From the cell containing the given text, extract its center point as [x, y] coordinate. 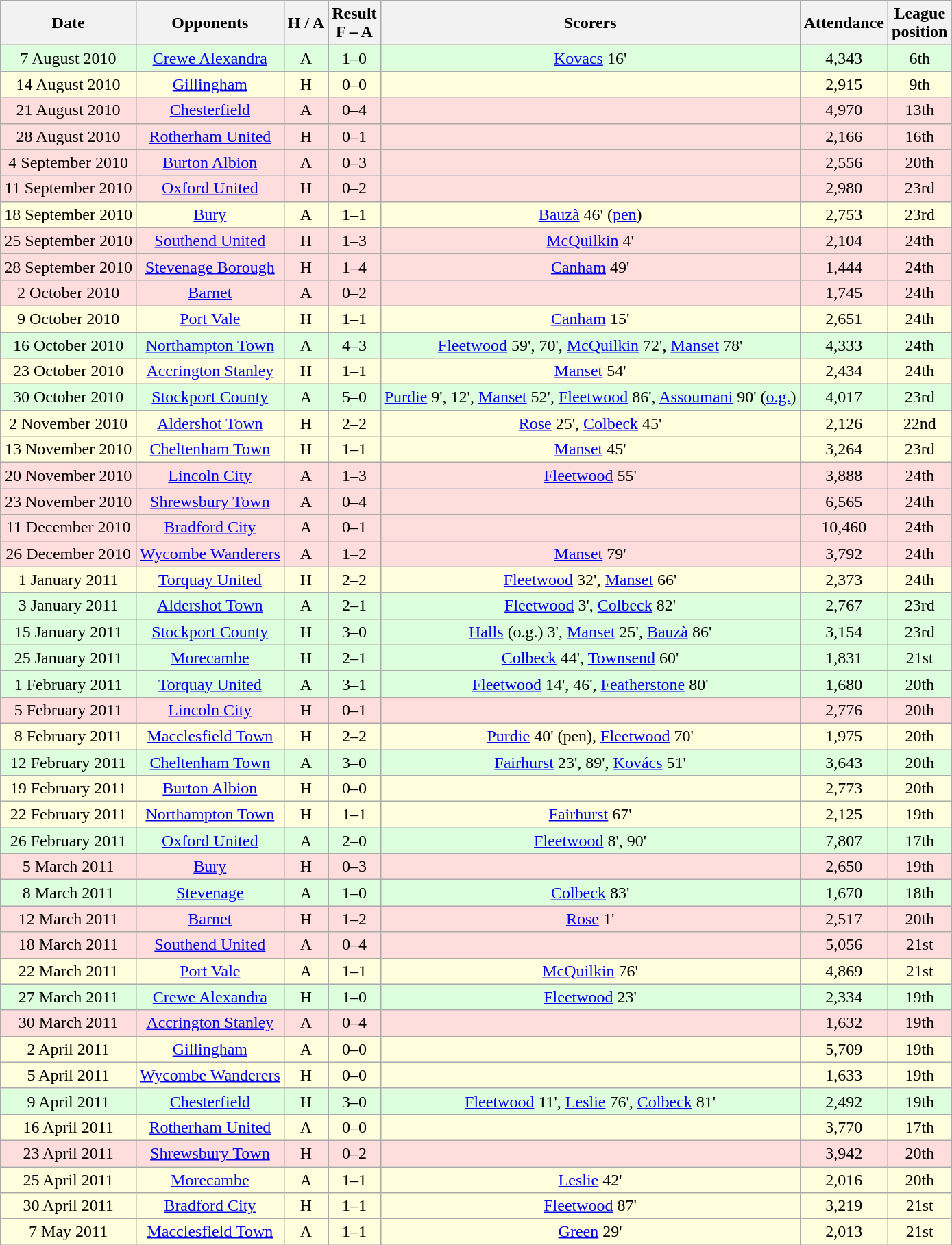
3,942 [844, 1153]
ResultF – A [354, 23]
16th [920, 136]
4 September 2010 [69, 162]
Green 29' [590, 1232]
26 December 2010 [69, 554]
27 March 2011 [69, 997]
3,264 [844, 449]
H / A [306, 23]
1,632 [844, 1023]
28 August 2010 [69, 136]
5–0 [354, 397]
McQuilkin 4' [590, 241]
Fleetwood 14', 46', Featherstone 80' [590, 684]
12 February 2011 [69, 763]
25 April 2011 [69, 1179]
7,807 [844, 841]
2,126 [844, 423]
4,017 [844, 397]
Fleetwood 87' [590, 1206]
1 February 2011 [69, 684]
6th [920, 58]
Leslie 42' [590, 1179]
7 August 2010 [69, 58]
Canham 49' [590, 267]
22nd [920, 423]
20 November 2010 [69, 476]
16 April 2011 [69, 1127]
14 August 2010 [69, 84]
7 May 2011 [69, 1232]
18th [920, 893]
Fleetwood 11', Leslie 76', Colbeck 81' [590, 1101]
3,770 [844, 1127]
2,773 [844, 789]
13 November 2010 [69, 449]
2,492 [844, 1101]
Canham 15' [590, 319]
3,792 [844, 554]
Stevenage Borough [210, 267]
25 January 2011 [69, 658]
18 March 2011 [69, 945]
1,975 [844, 736]
23 November 2010 [69, 502]
Bauzà 46' (pen) [590, 214]
Fleetwood 8', 90' [590, 841]
2,517 [844, 919]
Date [69, 23]
4,333 [844, 345]
21 August 2010 [69, 110]
4,869 [844, 971]
3 January 2011 [69, 606]
2,767 [844, 606]
Scorers [590, 23]
2,651 [844, 319]
1,831 [844, 658]
3–1 [354, 684]
2,650 [844, 867]
3,219 [844, 1206]
9 April 2011 [69, 1101]
Manset 45' [590, 449]
Fleetwood 3', Colbeck 82' [590, 606]
1–4 [354, 267]
8 February 2011 [69, 736]
Manset 54' [590, 371]
2,753 [844, 214]
Leagueposition [920, 23]
Kovacs 16' [590, 58]
2,013 [844, 1232]
5,056 [844, 945]
2–0 [354, 841]
Halls (o.g.) 3', Manset 25', Bauzà 86' [590, 632]
1 January 2011 [69, 580]
2,434 [844, 371]
1,670 [844, 893]
Attendance [844, 23]
2,166 [844, 136]
3,154 [844, 632]
26 February 2011 [69, 841]
2,915 [844, 84]
13th [920, 110]
1,444 [844, 267]
19 February 2011 [69, 789]
3,888 [844, 476]
30 October 2010 [69, 397]
2,125 [844, 815]
Purdie 40' (pen), Fleetwood 70' [590, 736]
2,104 [844, 241]
18 September 2010 [69, 214]
Opponents [210, 23]
Rose 1' [590, 919]
9 October 2010 [69, 319]
Fleetwood 32', Manset 66' [590, 580]
Colbeck 83' [590, 893]
15 January 2011 [69, 632]
2 April 2011 [69, 1049]
16 October 2010 [69, 345]
McQuilkin 76' [590, 971]
30 March 2011 [69, 1023]
12 March 2011 [69, 919]
5,709 [844, 1049]
4,970 [844, 110]
9th [920, 84]
Stevenage [210, 893]
Fleetwood 59', 70', McQuilkin 72', Manset 78' [590, 345]
Colbeck 44', Townsend 60' [590, 658]
2 November 2010 [69, 423]
Purdie 9', 12', Manset 52', Fleetwood 86', Assoumani 90' (o.g.) [590, 397]
1,680 [844, 684]
2,016 [844, 1179]
4–3 [354, 345]
8 March 2011 [69, 893]
2,556 [844, 162]
10,460 [844, 528]
11 September 2010 [69, 188]
5 March 2011 [69, 867]
28 September 2010 [69, 267]
2,980 [844, 188]
Manset 79' [590, 554]
1,745 [844, 293]
Fleetwood 55' [590, 476]
5 April 2011 [69, 1075]
30 April 2011 [69, 1206]
23 April 2011 [69, 1153]
2,334 [844, 997]
2 October 2010 [69, 293]
1,633 [844, 1075]
4,343 [844, 58]
5 February 2011 [69, 710]
Fairhurst 23', 89', Kovács 51' [590, 763]
25 September 2010 [69, 241]
2,373 [844, 580]
Fleetwood 23' [590, 997]
11 December 2010 [69, 528]
22 March 2011 [69, 971]
Fairhurst 67' [590, 815]
3,643 [844, 763]
Rose 25', Colbeck 45' [590, 423]
22 February 2011 [69, 815]
23 October 2010 [69, 371]
6,565 [844, 502]
2,776 [844, 710]
